Locate the cell with the specified text and output its [X, Y] center coordinate. 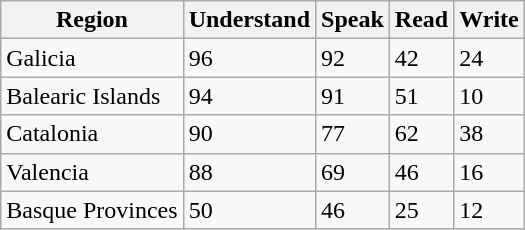
24 [490, 58]
42 [421, 58]
Basque Provinces [92, 210]
16 [490, 172]
Write [490, 20]
51 [421, 96]
Understand [249, 20]
12 [490, 210]
88 [249, 172]
10 [490, 96]
90 [249, 134]
Catalonia [92, 134]
91 [353, 96]
50 [249, 210]
Speak [353, 20]
Region [92, 20]
77 [353, 134]
62 [421, 134]
Valencia [92, 172]
38 [490, 134]
94 [249, 96]
25 [421, 210]
69 [353, 172]
Galicia [92, 58]
96 [249, 58]
Balearic Islands [92, 96]
Read [421, 20]
92 [353, 58]
